Determine the (x, y) coordinate at the center of the cell enclosing the given text.  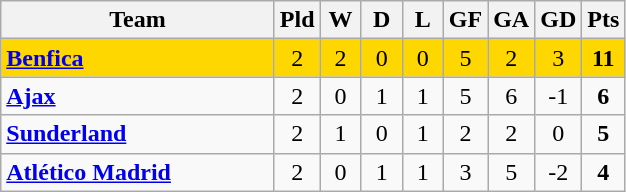
11 (604, 58)
W (340, 20)
GF (465, 20)
Atlético Madrid (138, 172)
D (382, 20)
GD (558, 20)
-1 (558, 96)
Team (138, 20)
Ajax (138, 96)
L (422, 20)
Sunderland (138, 134)
Benfica (138, 58)
GA (512, 20)
-2 (558, 172)
4 (604, 172)
Pld (297, 20)
Pts (604, 20)
